Detect which cell encompasses the target text, then output its [X, Y] center coordinate. 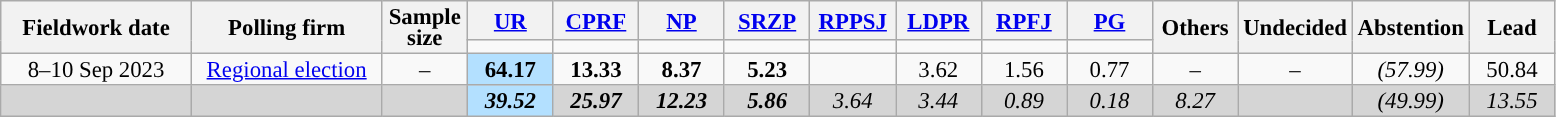
0.18 [1110, 101]
(49.99) [1410, 101]
Others [1195, 28]
Regional election [286, 70]
39.52 [511, 101]
8–10 Sep 2023 [96, 70]
RPFJ [1024, 20]
Fieldwork date [96, 28]
(57.99) [1410, 70]
5.23 [767, 70]
0.89 [1024, 101]
8.27 [1195, 101]
25.97 [596, 101]
LDPR [939, 20]
1.56 [1024, 70]
NP [682, 20]
3.62 [939, 70]
12.23 [682, 101]
CPRF [596, 20]
RPPSJ [853, 20]
3.44 [939, 101]
Abstention [1410, 28]
SRZP [767, 20]
3.64 [853, 101]
64.17 [511, 70]
Samplesize [425, 28]
50.84 [1512, 70]
PG [1110, 20]
Polling firm [286, 28]
Lead [1512, 28]
0.77 [1110, 70]
Undecided [1295, 28]
13.55 [1512, 101]
5.86 [767, 101]
8.37 [682, 70]
13.33 [596, 70]
UR [511, 20]
